Identify which cell holds the provided text, then report its (X, Y) central coordinate. 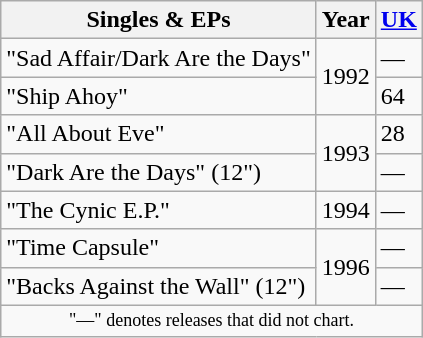
"Dark Are the Days" (12") (158, 172)
"Sad Affair/Dark Are the Days" (158, 58)
"Backs Against the Wall" (12") (158, 286)
1992 (346, 77)
"Time Capsule" (158, 248)
"—" denotes releases that did not chart. (212, 320)
1993 (346, 153)
28 (398, 134)
UK (398, 20)
64 (398, 96)
"The Cynic E.P." (158, 210)
"All About Eve" (158, 134)
Year (346, 20)
Singles & EPs (158, 20)
1994 (346, 210)
1996 (346, 267)
"Ship Ahoy" (158, 96)
